From the cell containing the given text, extract its center point as [X, Y] coordinate. 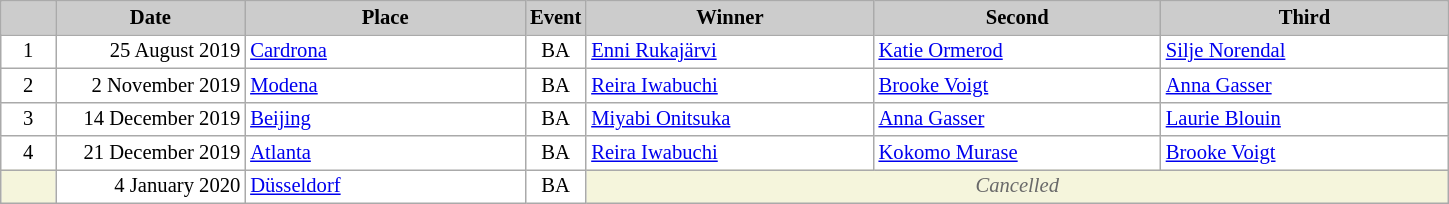
Laurie Blouin [1304, 119]
Modena [385, 85]
Beijing [385, 119]
2 November 2019 [151, 85]
3 [28, 119]
25 August 2019 [151, 51]
Kokomo Murase [1018, 153]
Atlanta [385, 153]
Katie Ormerod [1018, 51]
21 December 2019 [151, 153]
4 [28, 153]
Third [1304, 17]
Silje Norendal [1304, 51]
1 [28, 51]
Second [1018, 17]
14 December 2019 [151, 119]
4 January 2020 [151, 186]
Place [385, 17]
Date [151, 17]
Cancelled [1017, 186]
Miyabi Onitsuka [730, 119]
2 [28, 85]
Cardrona [385, 51]
Winner [730, 17]
Event [556, 17]
Enni Rukajärvi [730, 51]
Düsseldorf [385, 186]
